Locate the cell with the specified text and output its [X, Y] center coordinate. 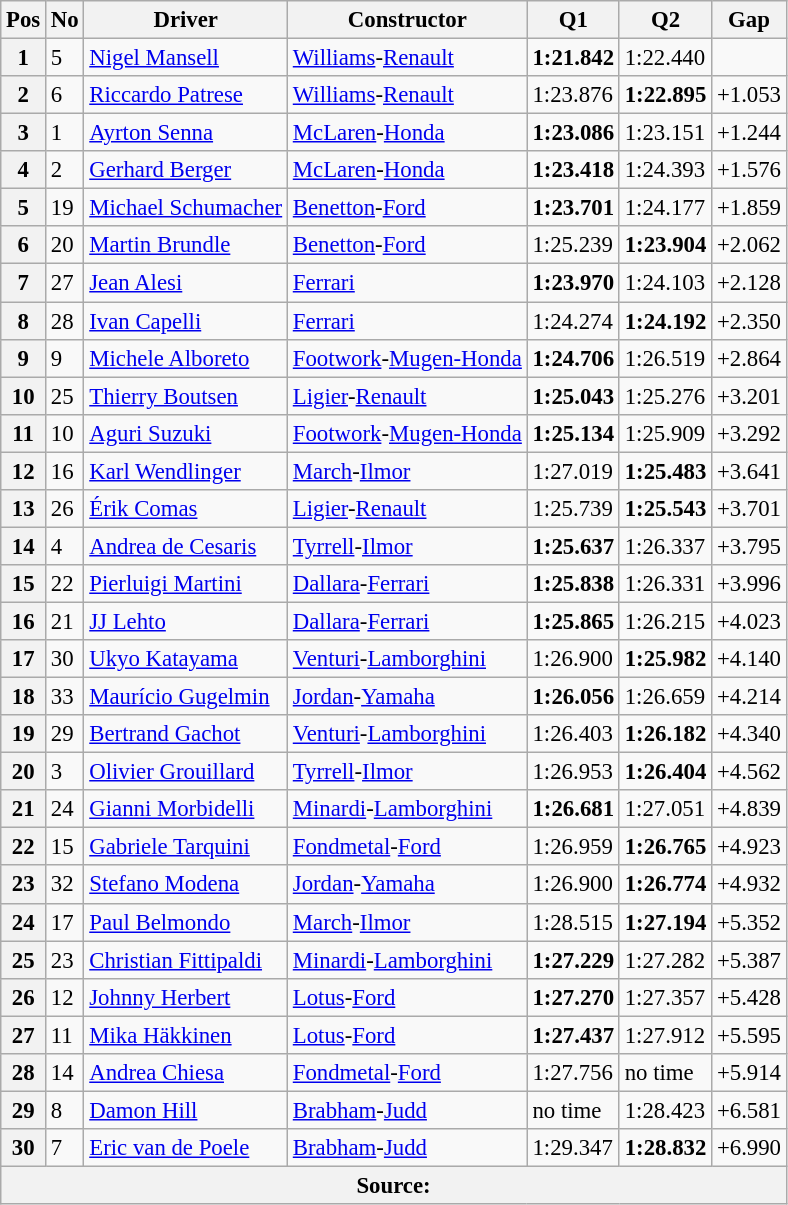
1:28.423 [665, 1110]
1:26.765 [665, 847]
1:24.192 [665, 321]
+5.352 [750, 922]
+3.996 [750, 584]
1:26.681 [573, 809]
+4.140 [750, 659]
1:27.357 [665, 997]
Ivan Capelli [186, 321]
+2.864 [750, 358]
+1.053 [750, 95]
1:27.282 [665, 960]
Stefano Modena [186, 885]
Q2 [665, 20]
1:25.909 [665, 433]
Ayrton Senna [186, 133]
Gerhard Berger [186, 170]
Michael Schumacher [186, 208]
1:26.182 [665, 734]
1:26.404 [665, 772]
+4.839 [750, 809]
1:24.274 [573, 321]
1:27.051 [665, 809]
1:26.337 [665, 546]
No [65, 20]
1:27.229 [573, 960]
1:23.876 [573, 95]
+2.128 [750, 283]
1:25.838 [573, 584]
+5.595 [750, 1035]
Jean Alesi [186, 283]
Thierry Boutsen [186, 396]
+4.214 [750, 697]
Gabriele Tarquini [186, 847]
Nigel Mansell [186, 58]
1:21.842 [573, 58]
1:28.832 [665, 1148]
+4.023 [750, 621]
+4.923 [750, 847]
1:26.215 [665, 621]
1:26.774 [665, 885]
+1.244 [750, 133]
1:26.056 [573, 697]
1:23.904 [665, 245]
Mika Häkkinen [186, 1035]
+4.932 [750, 885]
Martin Brundle [186, 245]
Gianni Morbidelli [186, 809]
1:26.959 [573, 847]
1:25.543 [665, 509]
Riccardo Patrese [186, 95]
1:26.659 [665, 697]
1:25.982 [665, 659]
33 [65, 697]
Pierluigi Martini [186, 584]
1:24.706 [573, 358]
Johnny Herbert [186, 997]
1:26.403 [573, 734]
Q1 [573, 20]
1:24.103 [665, 283]
+5.428 [750, 997]
Damon Hill [186, 1110]
Driver [186, 20]
+4.340 [750, 734]
1:29.347 [573, 1148]
1:23.418 [573, 170]
+1.859 [750, 208]
Maurício Gugelmin [186, 697]
1:25.276 [665, 396]
1:23.151 [665, 133]
13 [24, 509]
Pos [24, 20]
1:23.970 [573, 283]
+3.201 [750, 396]
Andrea Chiesa [186, 1073]
JJ Lehto [186, 621]
1:23.086 [573, 133]
Gap [750, 20]
Eric van de Poele [186, 1148]
Constructor [407, 20]
1:22.440 [665, 58]
1:26.519 [665, 358]
Michele Alboreto [186, 358]
+3.292 [750, 433]
1:27.194 [665, 922]
1:26.331 [665, 584]
1:25.483 [665, 471]
+4.562 [750, 772]
1:27.912 [665, 1035]
1:24.177 [665, 208]
1:25.865 [573, 621]
+6.990 [750, 1148]
+3.641 [750, 471]
+3.701 [750, 509]
Christian Fittipaldi [186, 960]
+1.576 [750, 170]
1:27.019 [573, 471]
Olivier Grouillard [186, 772]
18 [24, 697]
+3.795 [750, 546]
+5.914 [750, 1073]
1:24.393 [665, 170]
1:25.239 [573, 245]
1:26.953 [573, 772]
1:25.134 [573, 433]
Source: [394, 1185]
Andrea de Cesaris [186, 546]
1:27.437 [573, 1035]
Karl Wendlinger [186, 471]
+5.387 [750, 960]
32 [65, 885]
1:27.270 [573, 997]
1:23.701 [573, 208]
Bertrand Gachot [186, 734]
Aguri Suzuki [186, 433]
1:25.637 [573, 546]
1:28.515 [573, 922]
+2.350 [750, 321]
1:25.739 [573, 509]
1:25.043 [573, 396]
+6.581 [750, 1110]
1:27.756 [573, 1073]
1:22.895 [665, 95]
Ukyo Katayama [186, 659]
+2.062 [750, 245]
Érik Comas [186, 509]
Paul Belmondo [186, 922]
